Extract the (X, Y) coordinate from the center of the cell holding the provided text.  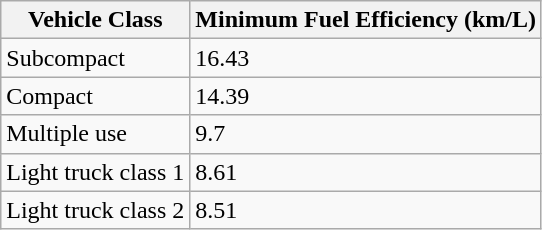
Multiple use (96, 134)
14.39 (366, 96)
Light truck class 1 (96, 172)
Compact (96, 96)
Minimum Fuel Efficiency (km/L) (366, 20)
8.51 (366, 210)
8.61 (366, 172)
Light truck class 2 (96, 210)
16.43 (366, 58)
Vehicle Class (96, 20)
9.7 (366, 134)
Subcompact (96, 58)
